Scan for the cell matching the given text and deliver its [x, y] coordinate at center. 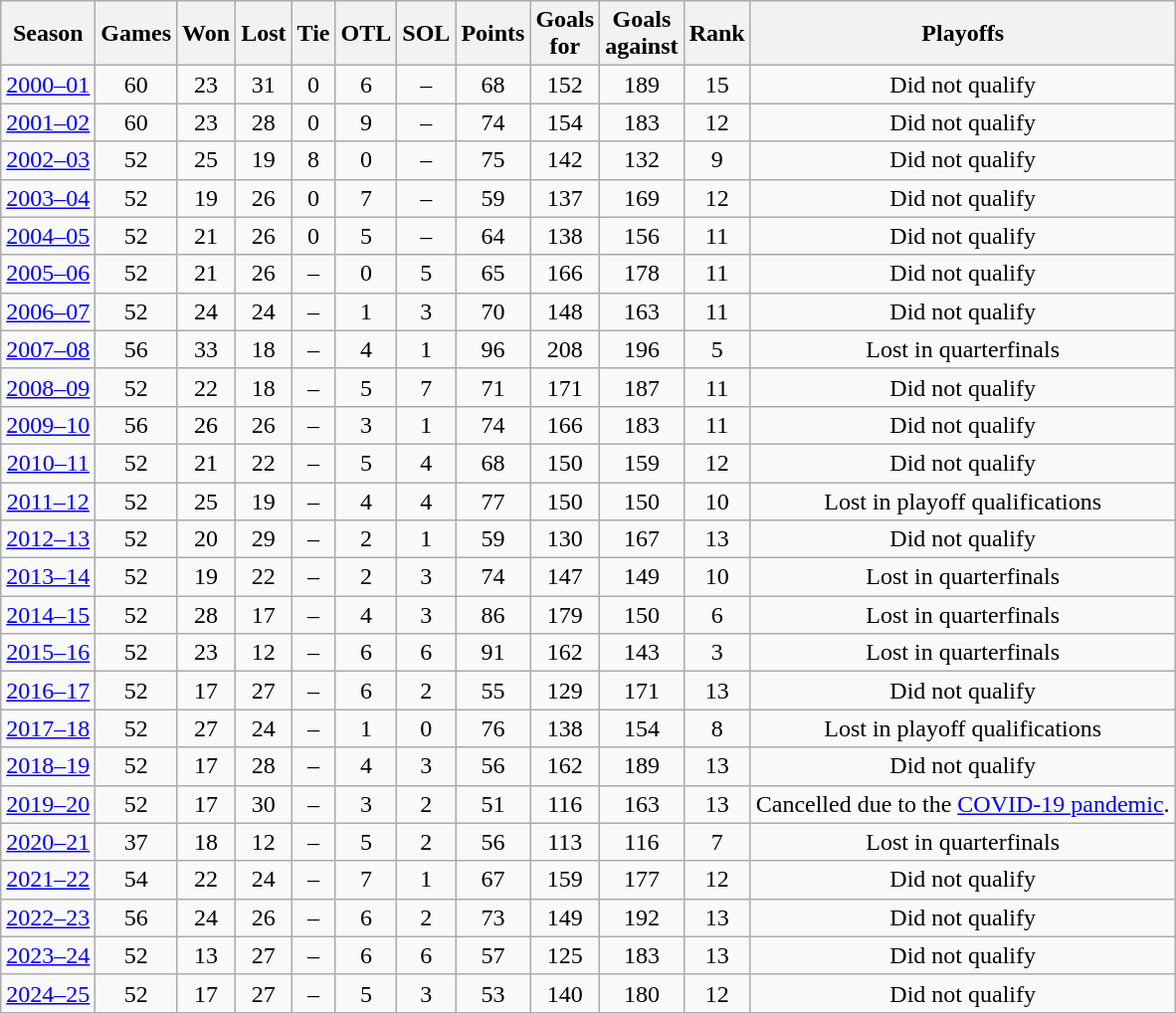
196 [642, 349]
2012–13 [48, 539]
Rank [716, 34]
2024–25 [48, 993]
2013–14 [48, 577]
192 [642, 917]
2005–06 [48, 274]
2002–03 [48, 160]
54 [136, 880]
2021–22 [48, 880]
2017–18 [48, 728]
77 [493, 501]
SOL [426, 34]
2001–02 [48, 122]
29 [264, 539]
Lost [264, 34]
148 [565, 311]
2016–17 [48, 691]
55 [493, 691]
143 [642, 653]
53 [493, 993]
179 [565, 615]
2008–09 [48, 387]
2000–01 [48, 85]
2010–11 [48, 463]
Won [207, 34]
2004–05 [48, 236]
2015–16 [48, 653]
73 [493, 917]
2023–24 [48, 955]
2011–12 [48, 501]
140 [565, 993]
31 [264, 85]
OTL [366, 34]
137 [565, 198]
96 [493, 349]
Season [48, 34]
91 [493, 653]
129 [565, 691]
Games [136, 34]
65 [493, 274]
51 [493, 804]
Playoffs [963, 34]
Goalsagainst [642, 34]
208 [565, 349]
113 [565, 842]
Cancelled due to the COVID-19 pandemic. [963, 804]
76 [493, 728]
180 [642, 993]
Points [493, 34]
30 [264, 804]
2018–19 [48, 766]
152 [565, 85]
125 [565, 955]
2006–07 [48, 311]
64 [493, 236]
156 [642, 236]
86 [493, 615]
71 [493, 387]
20 [207, 539]
Tie [313, 34]
169 [642, 198]
2022–23 [48, 917]
187 [642, 387]
33 [207, 349]
57 [493, 955]
2003–04 [48, 198]
147 [565, 577]
15 [716, 85]
178 [642, 274]
132 [642, 160]
Goalsfor [565, 34]
2020–21 [48, 842]
2007–08 [48, 349]
177 [642, 880]
142 [565, 160]
130 [565, 539]
2009–10 [48, 425]
167 [642, 539]
2014–15 [48, 615]
2019–20 [48, 804]
75 [493, 160]
70 [493, 311]
37 [136, 842]
67 [493, 880]
